Capture the cell that displays the provided text and extract its (x, y) central coordinate. 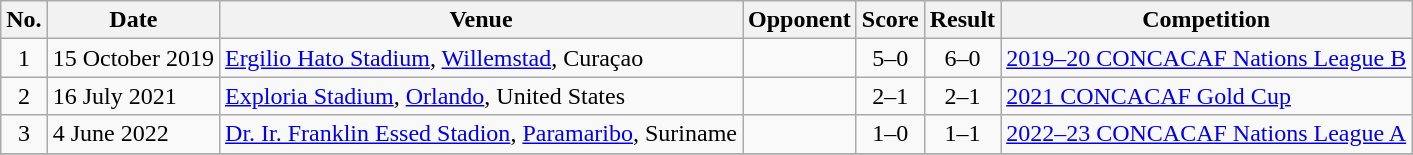
15 October 2019 (133, 58)
Venue (482, 20)
Ergilio Hato Stadium, Willemstad, Curaçao (482, 58)
16 July 2021 (133, 96)
2022–23 CONCACAF Nations League A (1206, 134)
Dr. Ir. Franklin Essed Stadion, Paramaribo, Suriname (482, 134)
6–0 (962, 58)
3 (24, 134)
2019–20 CONCACAF Nations League B (1206, 58)
Exploria Stadium, Orlando, United States (482, 96)
1–0 (890, 134)
Result (962, 20)
4 June 2022 (133, 134)
5–0 (890, 58)
No. (24, 20)
Competition (1206, 20)
1 (24, 58)
1–1 (962, 134)
2 (24, 96)
2021 CONCACAF Gold Cup (1206, 96)
Date (133, 20)
Opponent (800, 20)
Score (890, 20)
